Find where the given text appears and provide that cell's center as [X, Y] coordinate. 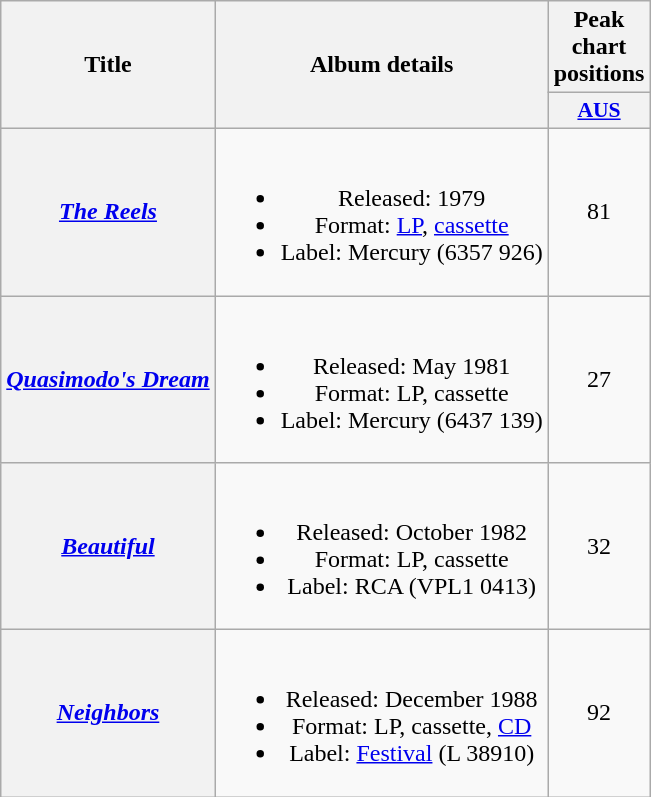
32 [599, 546]
The Reels [108, 212]
Quasimodo's Dream [108, 380]
AUS [599, 111]
81 [599, 212]
Released: 1979Format: LP, cassetteLabel: Mercury (6357 926) [382, 212]
27 [599, 380]
Beautiful [108, 546]
Released: May 1981Format: LP, cassetteLabel: Mercury (6437 139) [382, 380]
Title [108, 65]
Released: December 1988Format: LP, cassette, CDLabel: Festival (L 38910) [382, 714]
92 [599, 714]
Peak chart positions [599, 47]
Neighbors [108, 714]
Released: October 1982Format: LP, cassetteLabel: RCA (VPL1 0413) [382, 546]
Album details [382, 65]
